Identify which cell holds the provided text, then report its [x, y] central coordinate. 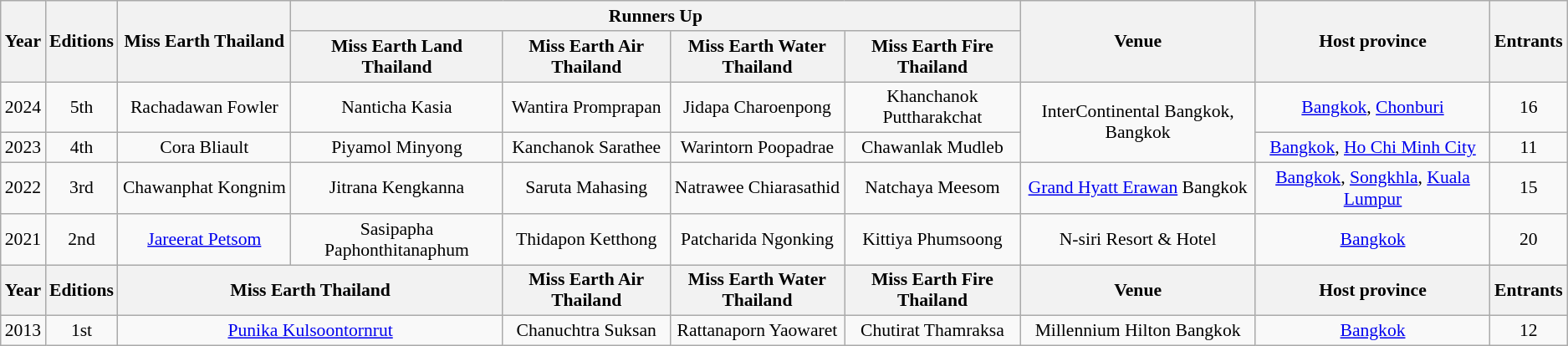
N-siri Resort & Hotel [1137, 239]
Chutirat Thamraksa [932, 331]
Saruta Mahasing [586, 189]
11 [1529, 148]
Millennium Hilton Bangkok [1137, 331]
16 [1529, 107]
15 [1529, 189]
Kittiya Phumsoong [932, 239]
Khanchanok Puttharakchat [932, 107]
12 [1529, 331]
2022 [23, 189]
Runners Up [656, 16]
Miss Earth Land Thailand [397, 57]
Jitrana Kengkanna [397, 189]
1st [82, 331]
Sasipapha Paphonthitanaphum [397, 239]
Chawanlak Mudleb [932, 148]
Bangkok, Ho Chi Minh City [1373, 148]
4th [82, 148]
2024 [23, 107]
5th [82, 107]
Nanticha Kasia [397, 107]
2013 [23, 331]
Punika Kulsoontornrut [310, 331]
2021 [23, 239]
Patcharida Ngonking [758, 239]
Bangkok, Chonburi [1373, 107]
Chawanphat Kongnim [204, 189]
Cora Bliault [204, 148]
2023 [23, 148]
Chanuchtra Suksan [586, 331]
Jareerat Petsom [204, 239]
Piyamol Minyong [397, 148]
Kanchanok Sarathee [586, 148]
2nd [82, 239]
Rattanaporn Yaowaret [758, 331]
Bangkok, Songkhla, Kuala Lumpur [1373, 189]
Warintorn Poopadrae [758, 148]
20 [1529, 239]
Natrawee Chiarasathid [758, 189]
3rd [82, 189]
Natchaya Meesom [932, 189]
Jidapa Charoenpong [758, 107]
Rachadawan Fowler [204, 107]
Grand Hyatt Erawan Bangkok [1137, 189]
InterContinental Bangkok, Bangkok [1137, 122]
Thidapon Ketthong [586, 239]
Wantira Promprapan [586, 107]
